Detect which cell encompasses the target text, then output its (X, Y) center coordinate. 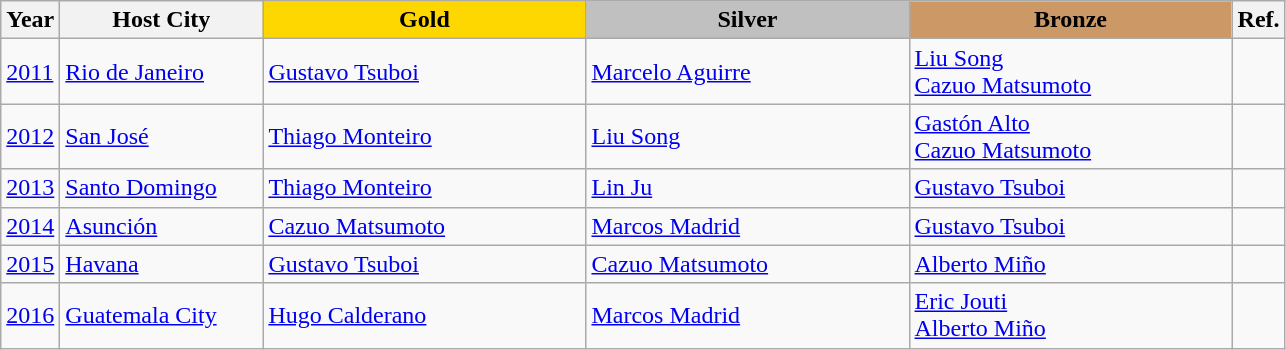
San José (162, 136)
Host City (162, 20)
Bronze (1070, 20)
2012 (30, 136)
Santo Domingo (162, 188)
Lin Ju (748, 188)
Ref. (1258, 20)
2011 (30, 72)
2016 (30, 316)
Alberto Miño (1070, 264)
Havana (162, 264)
2015 (30, 264)
2013 (30, 188)
Gastón Alto Cazuo Matsumoto (1070, 136)
Gold (424, 20)
2014 (30, 226)
Guatemala City (162, 316)
Year (30, 20)
Rio de Janeiro (162, 72)
Liu Song (748, 136)
Eric Jouti Alberto Miño (1070, 316)
Silver (748, 20)
Liu Song Cazuo Matsumoto (1070, 72)
Hugo Calderano (424, 316)
Marcelo Aguirre (748, 72)
Asunción (162, 226)
